Search for the cell housing the specified text and yield its (X, Y) center coordinate. 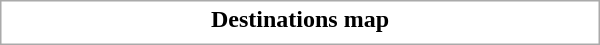
Destinations map (300, 19)
